Scan for the cell matching the given text and deliver its [x, y] coordinate at center. 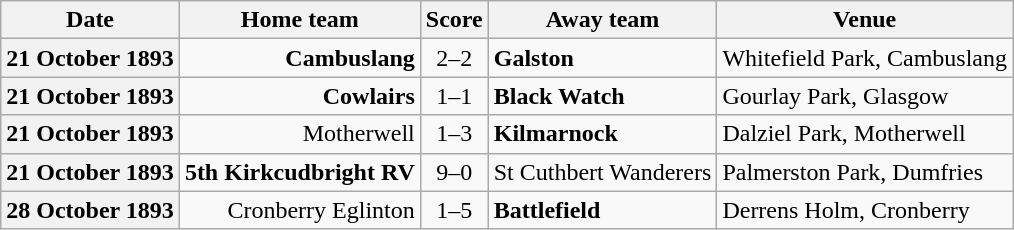
5th Kirkcudbright RV [300, 172]
Cambuslang [300, 58]
2–2 [454, 58]
Black Watch [602, 96]
Home team [300, 20]
Battlefield [602, 210]
Date [90, 20]
28 October 1893 [90, 210]
Gourlay Park, Glasgow [865, 96]
Kilmarnock [602, 134]
Cowlairs [300, 96]
1–5 [454, 210]
St Cuthbert Wanderers [602, 172]
Motherwell [300, 134]
Cronberry Eglinton [300, 210]
1–1 [454, 96]
Score [454, 20]
Derrens Holm, Cronberry [865, 210]
Whitefield Park, Cambuslang [865, 58]
Galston [602, 58]
Venue [865, 20]
Palmerston Park, Dumfries [865, 172]
Away team [602, 20]
1–3 [454, 134]
Dalziel Park, Motherwell [865, 134]
9–0 [454, 172]
